Determine the [x, y] coordinate at the center of the cell enclosing the given text.  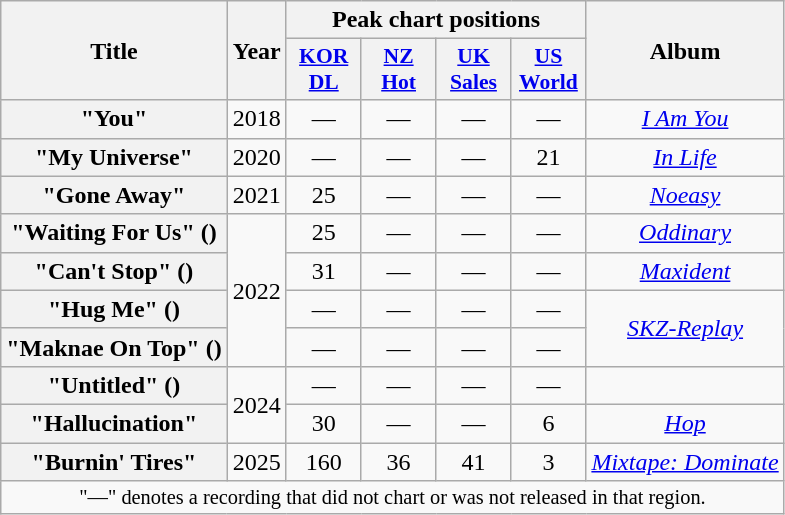
KORDL [324, 70]
"—" denotes a recording that did not chart or was not released in that region. [392, 498]
Noeasy [685, 195]
In Life [685, 157]
41 [474, 461]
"My Universe" [114, 157]
NZHot [398, 70]
UKSales [474, 70]
6 [548, 423]
Hop [685, 423]
Album [685, 50]
2022 [256, 290]
"Hug Me" () [114, 309]
"Maknae On Top" () [114, 347]
36 [398, 461]
"Hallucination" [114, 423]
"Untitled" () [114, 385]
160 [324, 461]
30 [324, 423]
3 [548, 461]
SKZ-Replay [685, 328]
Maxident [685, 271]
Peak chart positions [436, 20]
"Can't Stop" () [114, 271]
Year [256, 50]
"Gone Away" [114, 195]
2024 [256, 404]
31 [324, 271]
"Waiting For Us" () [114, 233]
2020 [256, 157]
I Am You [685, 119]
"Burnin' Tires" [114, 461]
2018 [256, 119]
Mixtape: Dominate [685, 461]
"You" [114, 119]
Title [114, 50]
Oddinary [685, 233]
21 [548, 157]
USWorld [548, 70]
2025 [256, 461]
2021 [256, 195]
